Capture the cell that displays the provided text and extract its (X, Y) central coordinate. 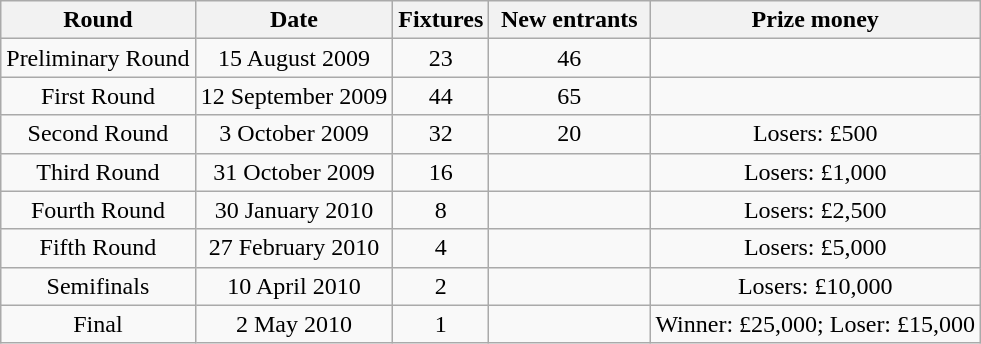
Second Round (98, 134)
20 (570, 134)
Fourth Round (98, 210)
12 September 2009 (294, 96)
30 January 2010 (294, 210)
16 (441, 172)
1 (441, 324)
Winner: £25,000; Loser: £15,000 (816, 324)
Losers: £1,000 (816, 172)
4 (441, 248)
15 August 2009 (294, 58)
23 (441, 58)
Fifth Round (98, 248)
Date (294, 20)
46 (570, 58)
3 October 2009 (294, 134)
Prize money (816, 20)
New entrants (570, 20)
Fixtures (441, 20)
Losers: £5,000 (816, 248)
2 (441, 286)
Preliminary Round (98, 58)
65 (570, 96)
27 February 2010 (294, 248)
44 (441, 96)
31 October 2009 (294, 172)
32 (441, 134)
Losers: £2,500 (816, 210)
First Round (98, 96)
Losers: £10,000 (816, 286)
Semifinals (98, 286)
8 (441, 210)
Final (98, 324)
Third Round (98, 172)
Losers: £500 (816, 134)
10 April 2010 (294, 286)
Round (98, 20)
2 May 2010 (294, 324)
